Return [X, Y] of the center of cell containing provided text 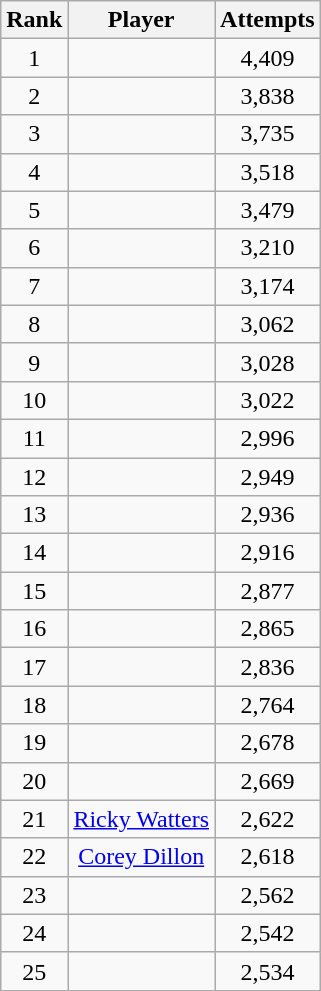
Player [142, 20]
3,062 [268, 324]
2,534 [268, 971]
7 [34, 286]
3,174 [268, 286]
Corey Dillon [142, 857]
24 [34, 933]
2,877 [268, 591]
3,479 [268, 210]
3,518 [268, 172]
19 [34, 743]
2,678 [268, 743]
3,210 [268, 248]
Attempts [268, 20]
25 [34, 971]
14 [34, 553]
21 [34, 819]
15 [34, 591]
4 [34, 172]
4,409 [268, 58]
12 [34, 477]
8 [34, 324]
18 [34, 705]
2,916 [268, 553]
2,542 [268, 933]
20 [34, 781]
2,764 [268, 705]
2,865 [268, 629]
3,838 [268, 96]
2,996 [268, 438]
6 [34, 248]
2,622 [268, 819]
3,022 [268, 400]
2,949 [268, 477]
2,836 [268, 667]
1 [34, 58]
17 [34, 667]
2 [34, 96]
10 [34, 400]
Rank [34, 20]
3,028 [268, 362]
2,562 [268, 895]
11 [34, 438]
2,936 [268, 515]
23 [34, 895]
2,618 [268, 857]
Ricky Watters [142, 819]
9 [34, 362]
5 [34, 210]
3,735 [268, 134]
22 [34, 857]
2,669 [268, 781]
13 [34, 515]
3 [34, 134]
16 [34, 629]
